Scan for the cell matching the given text and deliver its (x, y) coordinate at center. 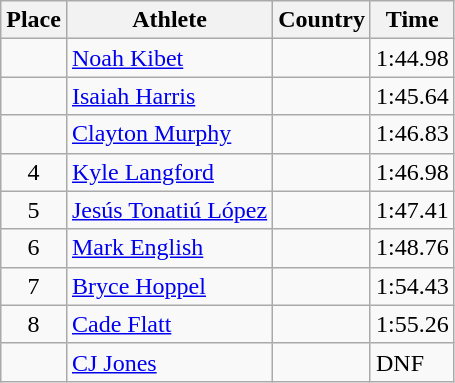
6 (34, 248)
Clayton Murphy (169, 134)
Athlete (169, 20)
Country (322, 20)
Kyle Langford (169, 172)
1:54.43 (412, 286)
CJ Jones (169, 362)
4 (34, 172)
Place (34, 20)
1:46.98 (412, 172)
8 (34, 324)
1:47.41 (412, 210)
1:48.76 (412, 248)
Bryce Hoppel (169, 286)
DNF (412, 362)
Cade Flatt (169, 324)
Time (412, 20)
Isaiah Harris (169, 96)
Mark English (169, 248)
7 (34, 286)
1:46.83 (412, 134)
5 (34, 210)
1:55.26 (412, 324)
Jesús Tonatiú López (169, 210)
1:44.98 (412, 58)
Noah Kibet (169, 58)
1:45.64 (412, 96)
